Pinpoint the cell where the given text exists, returning its (X, Y) midpoint coordinate. 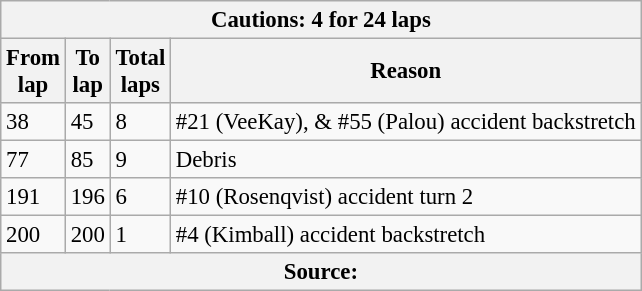
#10 (Rosenqvist) accident turn 2 (406, 197)
Tolap (88, 72)
Fromlap (34, 72)
77 (34, 160)
38 (34, 122)
1 (140, 235)
45 (88, 122)
191 (34, 197)
#4 (Kimball) accident backstretch (406, 235)
#21 (VeeKay), & #55 (Palou) accident backstretch (406, 122)
196 (88, 197)
Reason (406, 72)
6 (140, 197)
Debris (406, 160)
8 (140, 122)
85 (88, 160)
9 (140, 160)
Totallaps (140, 72)
Cautions: 4 for 24 laps (321, 20)
